Scan for the cell matching the given text and deliver its (X, Y) coordinate at center. 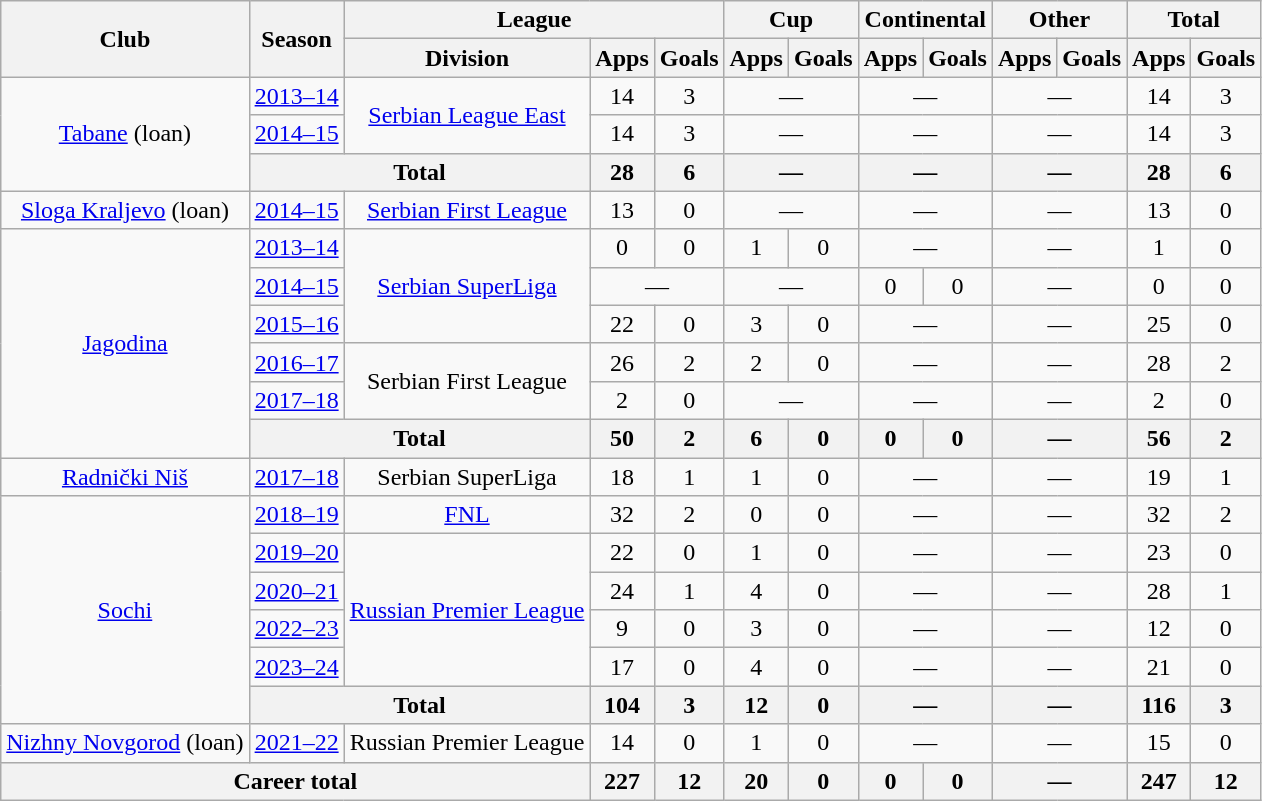
2021–22 (296, 743)
9 (622, 629)
26 (622, 362)
116 (1159, 705)
2022–23 (296, 629)
19 (1159, 477)
Continental (925, 20)
23 (1159, 553)
2019–20 (296, 553)
18 (622, 477)
League (534, 20)
Nizhny Novgorod (loan) (125, 743)
Radnički Niš (125, 477)
17 (622, 667)
15 (1159, 743)
2016–17 (296, 362)
Sloga Kraljevo (loan) (125, 210)
FNL (467, 515)
Club (125, 39)
Division (467, 58)
21 (1159, 667)
227 (622, 781)
2018–19 (296, 515)
Tabane (loan) (125, 134)
2020–21 (296, 591)
Other (1059, 20)
Cup (791, 20)
25 (1159, 324)
Sochi (125, 610)
104 (622, 705)
20 (756, 781)
Serbian League East (467, 115)
56 (1159, 438)
24 (622, 591)
247 (1159, 781)
2015–16 (296, 324)
Career total (296, 781)
2023–24 (296, 667)
50 (622, 438)
Jagodina (125, 343)
Season (296, 39)
